Locate the cell with the specified text and output its (X, Y) center coordinate. 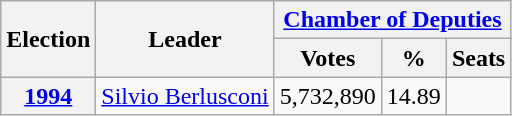
Leader (185, 39)
Votes (328, 58)
14.89 (414, 96)
Silvio Berlusconi (185, 96)
5,732,890 (328, 96)
Election (48, 39)
Chamber of Deputies (392, 20)
1994 (48, 96)
% (414, 58)
Seats (478, 58)
